Return [x, y] of the center of cell containing provided text 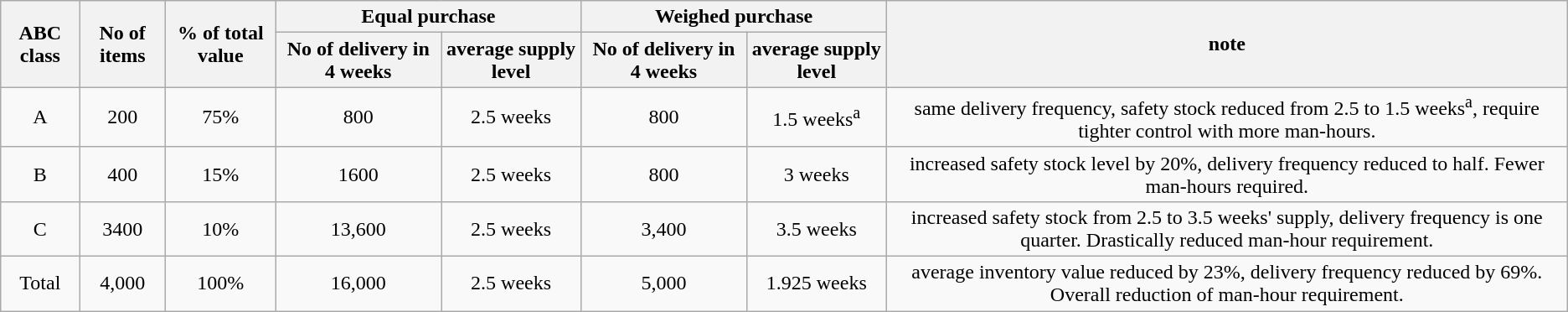
15% [220, 174]
No of items [122, 44]
Weighed purchase [734, 17]
200 [122, 117]
16,000 [358, 283]
3 weeks [816, 174]
% of total value [220, 44]
Equal purchase [429, 17]
13,600 [358, 228]
same delivery frequency, safety stock reduced from 2.5 to 1.5 weeksa, require tighter control with more man-hours. [1226, 117]
1.5 weeksa [816, 117]
C [40, 228]
75% [220, 117]
A [40, 117]
5,000 [663, 283]
Total [40, 283]
100% [220, 283]
increased safety stock level by 20%, delivery frequency reduced to half. Fewer man-hours required. [1226, 174]
3400 [122, 228]
10% [220, 228]
increased safety stock from 2.5 to 3.5 weeks' supply, delivery frequency is one quarter. Drastically reduced man-hour requirement. [1226, 228]
4,000 [122, 283]
B [40, 174]
1600 [358, 174]
average inventory value reduced by 23%, delivery frequency reduced by 69%. Overall reduction of man-hour requirement. [1226, 283]
note [1226, 44]
400 [122, 174]
3,400 [663, 228]
ABC class [40, 44]
1.925 weeks [816, 283]
3.5 weeks [816, 228]
